Detect which cell encompasses the target text, then output its [x, y] center coordinate. 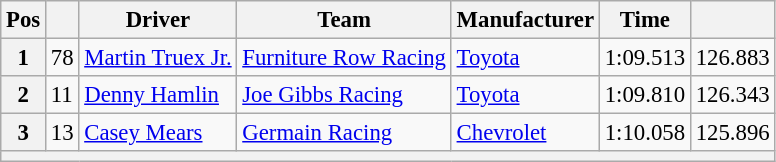
3 [24, 133]
1 [24, 58]
Joe Gibbs Racing [344, 95]
1:09.810 [644, 95]
1:09.513 [644, 58]
11 [62, 95]
Driver [158, 20]
125.896 [732, 133]
126.883 [732, 58]
Team [344, 20]
Casey Mears [158, 133]
Germain Racing [344, 133]
13 [62, 133]
Manufacturer [525, 20]
Martin Truex Jr. [158, 58]
1:10.058 [644, 133]
Chevrolet [525, 133]
2 [24, 95]
126.343 [732, 95]
Denny Hamlin [158, 95]
Time [644, 20]
Furniture Row Racing [344, 58]
78 [62, 58]
Pos [24, 20]
